Determine the [X, Y] coordinate at the center of the cell enclosing the given text.  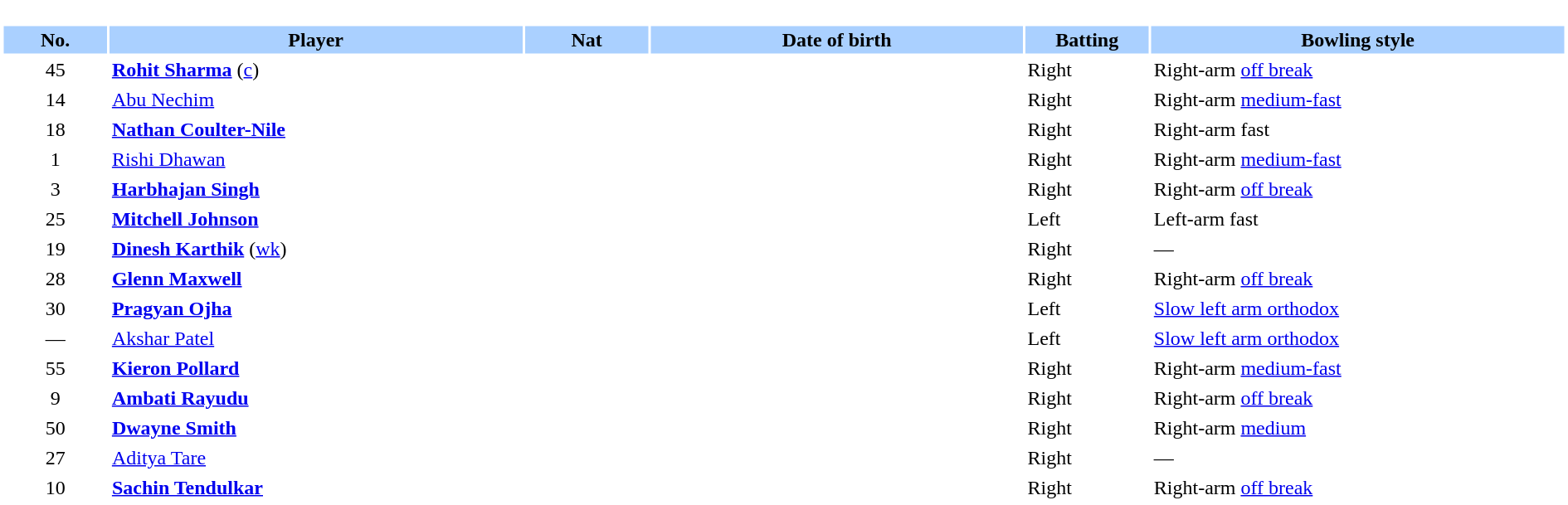
55 [55, 368]
3 [55, 189]
1 [55, 159]
45 [55, 70]
19 [55, 249]
Ambati Rayudu [316, 398]
27 [55, 458]
Dwayne Smith [316, 428]
Date of birth [837, 40]
Kieron Pollard [316, 368]
Akshar Patel [316, 338]
Right-arm fast [1358, 129]
Rohit Sharma (c) [316, 70]
Player [316, 40]
Left-arm fast [1358, 219]
9 [55, 398]
Abu Nechim [316, 100]
14 [55, 100]
Right-arm medium [1358, 428]
Pragyan Ojha [316, 308]
Nat [586, 40]
No. [55, 40]
Batting [1087, 40]
50 [55, 428]
Aditya Tare [316, 458]
Rishi Dhawan [316, 159]
Bowling style [1358, 40]
Harbhajan Singh [316, 189]
30 [55, 308]
10 [55, 488]
25 [55, 219]
28 [55, 279]
Glenn Maxwell [316, 279]
Sachin Tendulkar [316, 488]
Mitchell Johnson [316, 219]
18 [55, 129]
Nathan Coulter-Nile [316, 129]
Dinesh Karthik (wk) [316, 249]
